Pinpoint the cell where the given text exists, returning its [X, Y] midpoint coordinate. 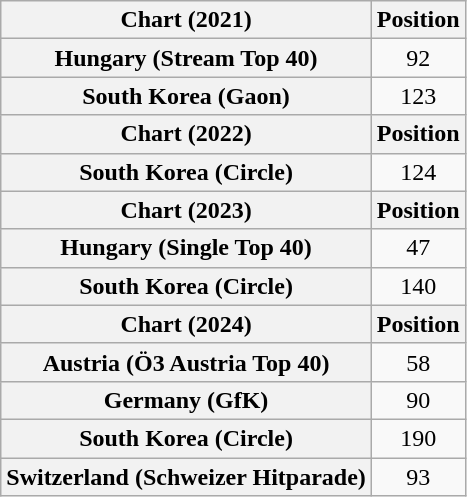
123 [418, 96]
Hungary (Stream Top 40) [186, 58]
58 [418, 362]
93 [418, 477]
Hungary (Single Top 40) [186, 248]
47 [418, 248]
Chart (2023) [186, 210]
Chart (2024) [186, 324]
90 [418, 400]
Switzerland (Schweizer Hitparade) [186, 477]
Germany (GfK) [186, 400]
South Korea (Gaon) [186, 96]
Chart (2021) [186, 20]
190 [418, 438]
Austria (Ö3 Austria Top 40) [186, 362]
Chart (2022) [186, 134]
124 [418, 172]
140 [418, 286]
92 [418, 58]
